Pinpoint the cell where the given text exists, returning its [X, Y] midpoint coordinate. 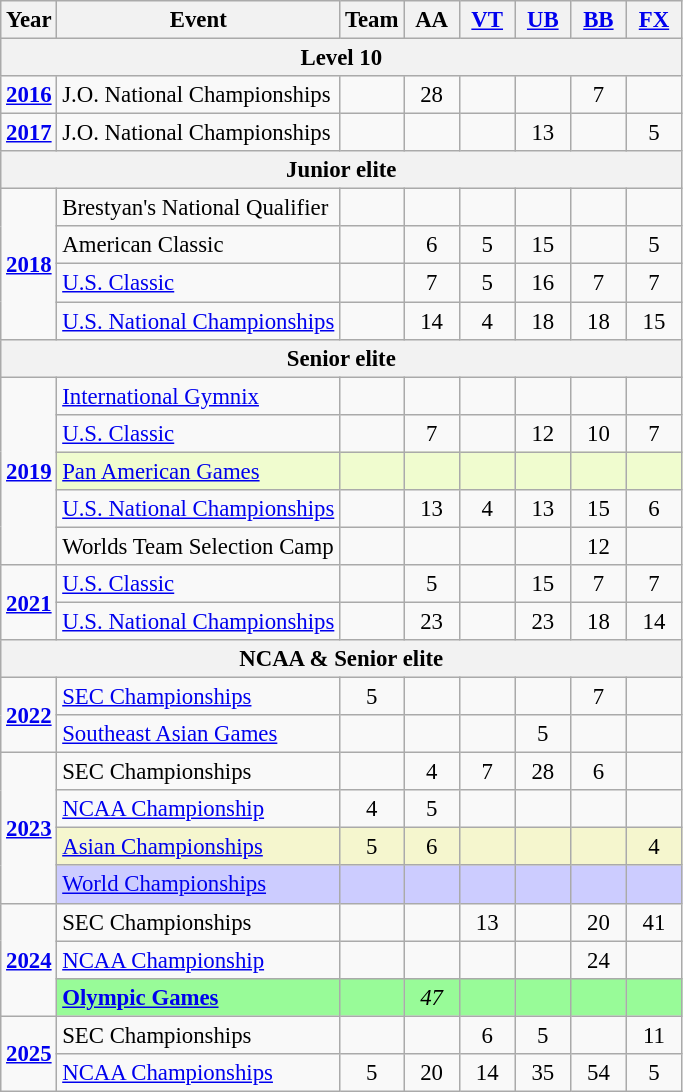
Pan American Games [198, 471]
11 [654, 1035]
2025 [29, 1054]
Team [372, 20]
BB [599, 20]
VT [487, 20]
UB [543, 20]
World Championships [198, 885]
10 [599, 433]
54 [599, 1073]
2016 [29, 95]
Year [29, 20]
Event [198, 20]
Brestyan's National Qualifier [198, 208]
Asian Championships [198, 847]
Junior elite [342, 170]
2022 [29, 716]
2018 [29, 264]
Southeast Asian Games [198, 734]
2021 [29, 602]
International Gymnix [198, 396]
Worlds Team Selection Camp [198, 546]
FX [654, 20]
NCAA & Senior elite [342, 659]
2017 [29, 133]
Level 10 [342, 58]
2019 [29, 471]
2024 [29, 960]
AA [432, 20]
24 [599, 960]
2023 [29, 828]
American Classic [198, 245]
35 [543, 1073]
NCAA Championships [198, 1073]
47 [432, 997]
Olympic Games [198, 997]
41 [654, 922]
Senior elite [342, 358]
16 [543, 283]
